Provide the (x, y) coordinate of the cell's center where the given text is located.  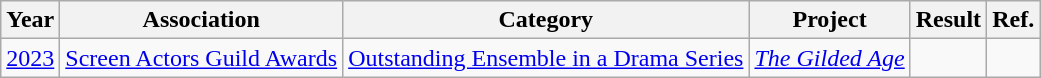
2023 (30, 58)
Association (202, 20)
Screen Actors Guild Awards (202, 58)
Project (830, 20)
Result (948, 20)
Outstanding Ensemble in a Drama Series (546, 58)
Year (30, 20)
Category (546, 20)
Ref. (1014, 20)
The Gilded Age (830, 58)
